Find where the given text appears and provide that cell's center as [x, y] coordinate. 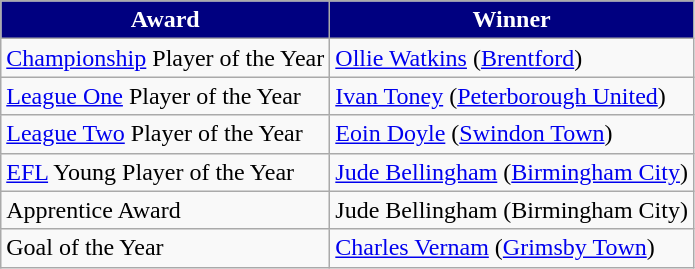
Ivan Toney (Peterborough United) [512, 96]
Ollie Watkins (Brentford) [512, 58]
Apprentice Award [166, 210]
EFL Young Player of the Year [166, 172]
Championship Player of the Year [166, 58]
Charles Vernam (Grimsby Town) [512, 248]
League Two Player of the Year [166, 134]
League One Player of the Year [166, 96]
Eoin Doyle (Swindon Town) [512, 134]
Award [166, 20]
Winner [512, 20]
Goal of the Year [166, 248]
